Capture the cell that displays the provided text and extract its (x, y) central coordinate. 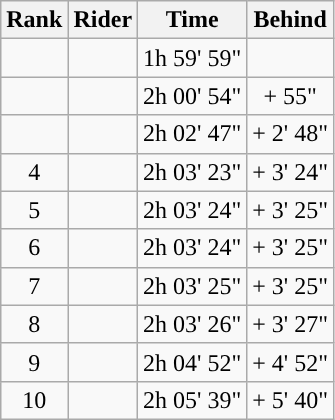
9 (34, 362)
7 (34, 286)
6 (34, 248)
Behind (290, 20)
2h 00' 54" (192, 96)
Rank (34, 20)
+ 5' 40" (290, 400)
Rider (103, 20)
2h 02' 47" (192, 134)
4 (34, 172)
8 (34, 324)
+ 2' 48" (290, 134)
Time (192, 20)
+ 4' 52" (290, 362)
2h 03' 25" (192, 286)
5 (34, 210)
2h 03' 23" (192, 172)
+ 55" (290, 96)
2h 05' 39" (192, 400)
1h 59' 59" (192, 58)
2h 03' 26" (192, 324)
2h 04' 52" (192, 362)
+ 3' 24" (290, 172)
+ 3' 27" (290, 324)
10 (34, 400)
